Locate the cell with the specified text and output its (X, Y) center coordinate. 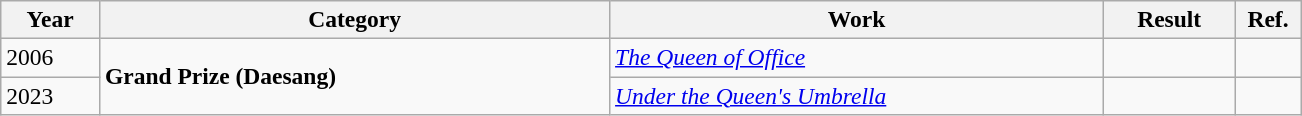
Grand Prize (Daesang) (354, 76)
2006 (50, 57)
Category (354, 19)
Under the Queen's Umbrella (857, 95)
The Queen of Office (857, 57)
Result (1169, 19)
Ref. (1268, 19)
2023 (50, 95)
Work (857, 19)
Year (50, 19)
